Find where the given text appears and provide that cell's center as (x, y) coordinate. 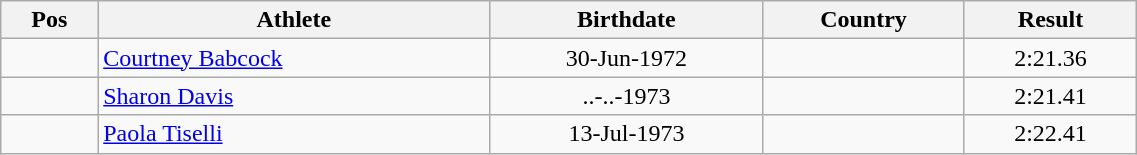
Result (1050, 20)
2:21.41 (1050, 96)
Sharon Davis (294, 96)
Courtney Babcock (294, 58)
Birthdate (626, 20)
Pos (50, 20)
30-Jun-1972 (626, 58)
2:22.41 (1050, 134)
Athlete (294, 20)
Country (864, 20)
Paola Tiselli (294, 134)
2:21.36 (1050, 58)
..-..-1973 (626, 96)
13-Jul-1973 (626, 134)
